From the cell containing the given text, extract its center point as (x, y) coordinate. 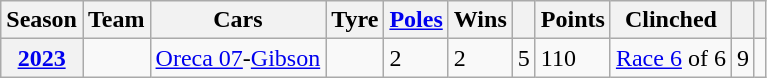
9 (742, 58)
5 (524, 58)
Race 6 of 6 (670, 58)
Tyre (355, 20)
Wins (480, 20)
Cars (238, 20)
Team (116, 20)
Poles (416, 20)
110 (572, 58)
Points (572, 20)
Oreca 07-Gibson (238, 58)
2023 (42, 58)
Season (42, 20)
Clinched (670, 20)
